Return (x, y) of the center of cell containing provided text 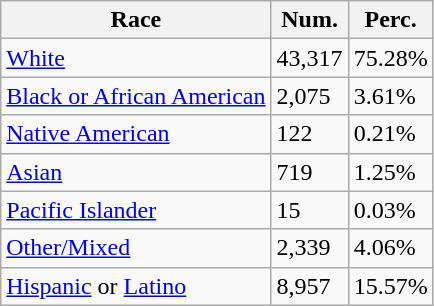
4.06% (390, 248)
2,075 (310, 96)
Black or African American (136, 96)
Other/Mixed (136, 248)
Hispanic or Latino (136, 286)
Asian (136, 172)
0.21% (390, 134)
Race (136, 20)
75.28% (390, 58)
43,317 (310, 58)
White (136, 58)
0.03% (390, 210)
2,339 (310, 248)
3.61% (390, 96)
122 (310, 134)
15 (310, 210)
8,957 (310, 286)
Native American (136, 134)
Perc. (390, 20)
15.57% (390, 286)
Num. (310, 20)
1.25% (390, 172)
Pacific Islander (136, 210)
719 (310, 172)
